Scan for the cell matching the given text and deliver its (X, Y) coordinate at center. 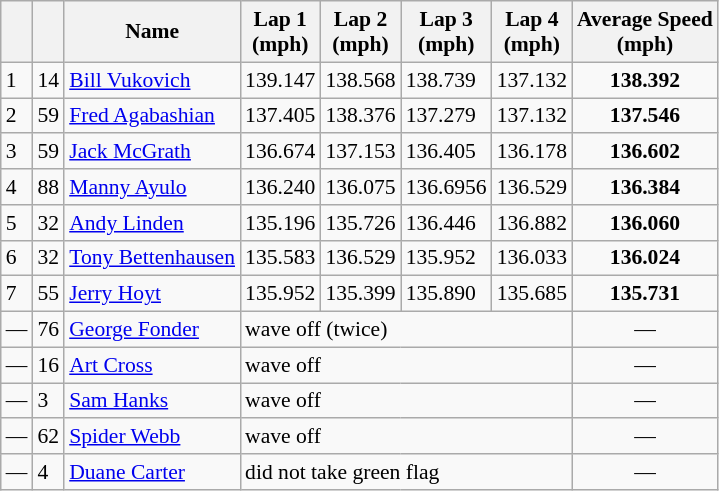
Lap 2(mph) (360, 32)
135.399 (360, 294)
135.890 (446, 294)
7 (17, 294)
135.685 (532, 294)
138.739 (446, 80)
Spider Webb (152, 437)
5 (17, 223)
1 (17, 80)
Duane Carter (152, 472)
88 (48, 187)
George Fonder (152, 330)
135.726 (360, 223)
Lap 1(mph) (280, 32)
Jerry Hoyt (152, 294)
Sam Hanks (152, 401)
137.153 (360, 152)
Tony Bettenhausen (152, 258)
135.731 (645, 294)
138.376 (360, 116)
55 (48, 294)
137.279 (446, 116)
Lap 3(mph) (446, 32)
137.405 (280, 116)
Manny Ayulo (152, 187)
Jack McGrath (152, 152)
Andy Linden (152, 223)
138.392 (645, 80)
138.568 (360, 80)
136.240 (280, 187)
76 (48, 330)
Fred Agabashian (152, 116)
136.033 (532, 258)
136.882 (532, 223)
136.024 (645, 258)
136.674 (280, 152)
Average Speed(mph) (645, 32)
Name (152, 32)
136.446 (446, 223)
135.196 (280, 223)
136.178 (532, 152)
Lap 4(mph) (532, 32)
Bill Vukovich (152, 80)
62 (48, 437)
16 (48, 365)
14 (48, 80)
136.602 (645, 152)
136.060 (645, 223)
136.6956 (446, 187)
did not take green flag (406, 472)
2 (17, 116)
6 (17, 258)
139.147 (280, 80)
136.405 (446, 152)
wave off (twice) (406, 330)
137.546 (645, 116)
135.583 (280, 258)
136.075 (360, 187)
136.384 (645, 187)
Art Cross (152, 365)
